Extract the [x, y] coordinate from the center of the cell holding the provided text.  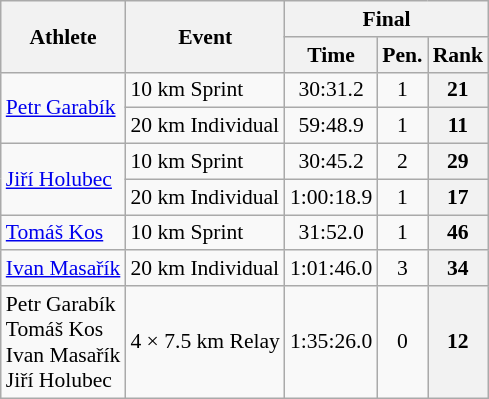
Rank [458, 55]
Event [205, 36]
Time [331, 55]
12 [458, 342]
1:00:18.9 [331, 197]
Tomáš Kos [64, 233]
2 [402, 162]
21 [458, 90]
34 [458, 269]
Jiří Holubec [64, 180]
1:35:26.0 [331, 342]
29 [458, 162]
30:45.2 [331, 162]
Athlete [64, 36]
30:31.2 [331, 90]
Petr GarabíkTomáš KosIvan MasaříkJiří Holubec [64, 342]
17 [458, 197]
46 [458, 233]
1:01:46.0 [331, 269]
59:48.9 [331, 126]
Petr Garabík [64, 108]
Final [386, 19]
Pen. [402, 55]
3 [402, 269]
Ivan Masařík [64, 269]
11 [458, 126]
4 × 7.5 km Relay [205, 342]
0 [402, 342]
31:52.0 [331, 233]
